Output the [x, y] coordinate of the center of the cell containing the given text.  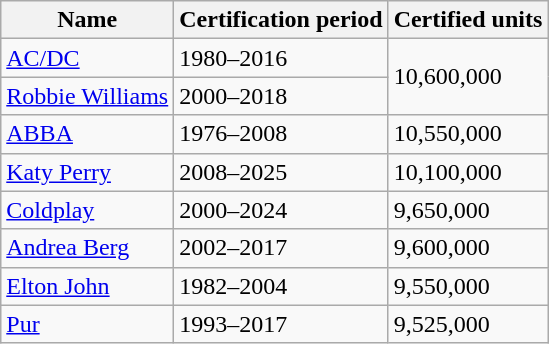
1980–2016 [281, 58]
Katy Perry [88, 172]
Coldplay [88, 210]
9,550,000 [468, 286]
10,600,000 [468, 77]
Certification period [281, 20]
ABBA [88, 134]
2002–2017 [281, 248]
Certified units [468, 20]
Elton John [88, 286]
1976–2008 [281, 134]
2000–2018 [281, 96]
Robbie Williams [88, 96]
2008–2025 [281, 172]
Pur [88, 324]
1993–2017 [281, 324]
Andrea Berg [88, 248]
10,550,000 [468, 134]
2000–2024 [281, 210]
Name [88, 20]
9,650,000 [468, 210]
10,100,000 [468, 172]
1982–2004 [281, 286]
9,525,000 [468, 324]
AC/DC [88, 58]
9,600,000 [468, 248]
